Provide the [x, y] coordinate of the cell's center where the given text is located.  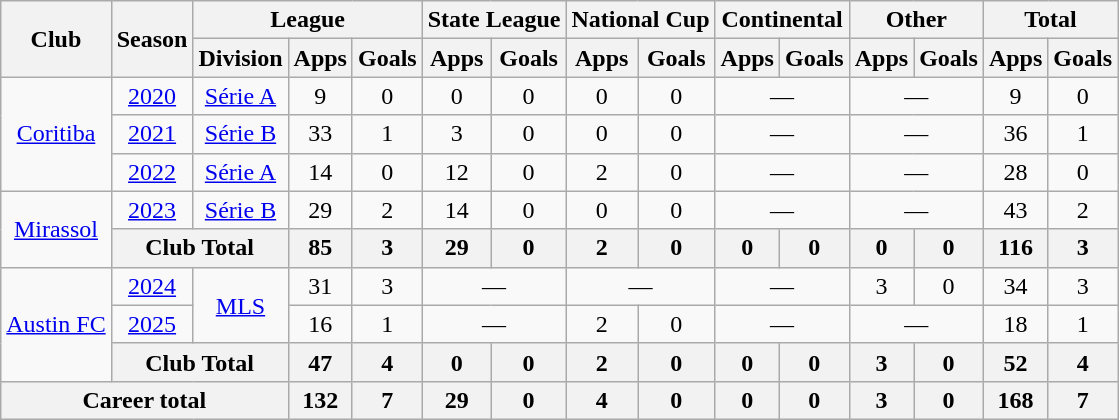
Austin FC [56, 324]
18 [1015, 324]
2021 [152, 134]
Division [240, 58]
Club [56, 39]
43 [1015, 210]
116 [1015, 248]
State League [494, 20]
34 [1015, 286]
2024 [152, 286]
31 [320, 286]
MLS [240, 305]
16 [320, 324]
Total [1050, 20]
Career total [144, 400]
Continental [782, 20]
132 [320, 400]
47 [320, 362]
2020 [152, 96]
85 [320, 248]
52 [1015, 362]
Coritiba [56, 134]
Mirassol [56, 229]
2022 [152, 172]
28 [1015, 172]
2025 [152, 324]
Season [152, 39]
League [308, 20]
National Cup [640, 20]
33 [320, 134]
12 [456, 172]
168 [1015, 400]
36 [1015, 134]
Other [916, 20]
2023 [152, 210]
